Capture the cell that displays the provided text and extract its (X, Y) central coordinate. 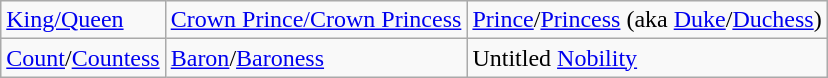
Count/Countess (83, 58)
Untitled Nobility (647, 58)
Prince/Princess (aka Duke/Duchess) (647, 20)
Baron/Baroness (316, 58)
King/Queen (83, 20)
Crown Prince/Crown Princess (316, 20)
